Identify which cell holds the provided text, then report its (X, Y) central coordinate. 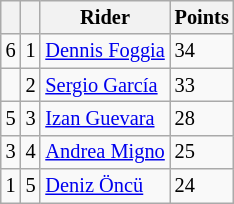
25 (202, 152)
Rider (104, 17)
2 (31, 85)
33 (202, 85)
24 (202, 186)
Izan Guevara (104, 118)
Dennis Foggia (104, 51)
6 (11, 51)
34 (202, 51)
Sergio García (104, 85)
Points (202, 17)
4 (31, 152)
Deniz Öncü (104, 186)
28 (202, 118)
Andrea Migno (104, 152)
